Detect which cell encompasses the target text, then output its (X, Y) center coordinate. 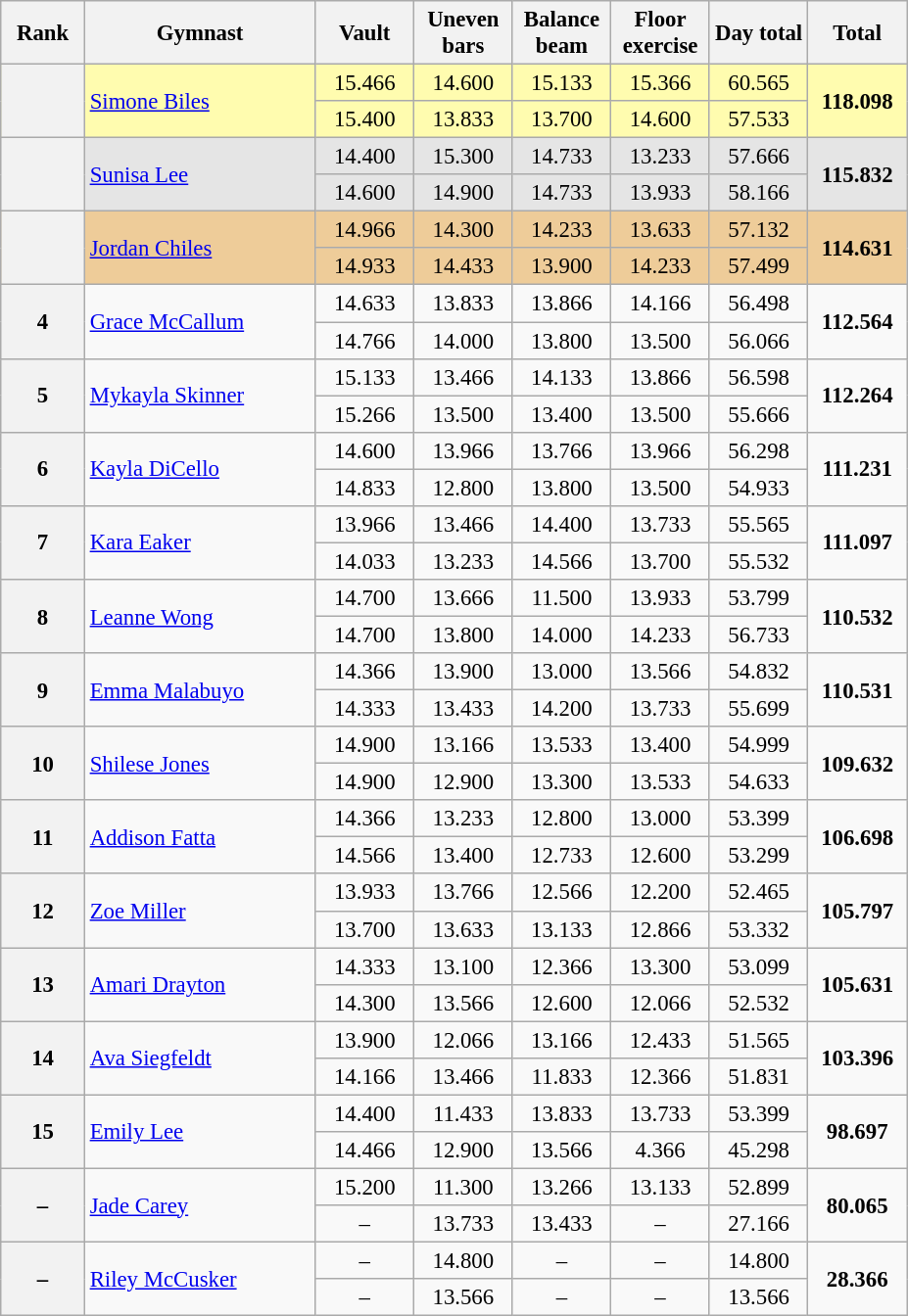
Simone Biles (200, 102)
11.433 (464, 1113)
115.832 (858, 174)
56.298 (758, 450)
13.266 (562, 1187)
57.533 (758, 119)
Rank (43, 33)
15.400 (364, 119)
Riley McCusker (200, 1279)
Leanne Wong (200, 617)
28.366 (858, 1279)
12.733 (562, 856)
Addison Fatta (200, 836)
56.733 (758, 634)
51.565 (758, 1040)
Vault (364, 33)
12.433 (660, 1040)
15.300 (464, 157)
6 (43, 468)
12.200 (660, 893)
14.466 (364, 1151)
11.300 (464, 1187)
5 (43, 396)
Gymnast (200, 33)
14.833 (364, 488)
60.565 (758, 83)
14.633 (364, 304)
14.133 (562, 377)
55.565 (758, 525)
109.632 (858, 764)
55.666 (758, 414)
105.797 (858, 911)
53.799 (758, 598)
55.699 (758, 709)
Grace McCallum (200, 321)
80.065 (858, 1204)
111.097 (858, 542)
Emma Malabuyo (200, 689)
53.332 (758, 929)
Kara Eaker (200, 542)
Ava Siegfeldt (200, 1057)
14.966 (364, 230)
52.899 (758, 1187)
45.298 (758, 1151)
Amari Drayton (200, 985)
9 (43, 689)
Sunisa Lee (200, 174)
Jade Carey (200, 1204)
15 (43, 1132)
Uneven bars (464, 33)
106.698 (858, 836)
4.366 (660, 1151)
56.598 (758, 377)
14.933 (364, 267)
Zoe Miller (200, 911)
110.531 (858, 689)
4 (43, 321)
52.532 (758, 1003)
14.200 (562, 709)
Emily Lee (200, 1132)
54.999 (758, 745)
53.299 (758, 856)
112.264 (858, 396)
51.831 (758, 1077)
54.832 (758, 672)
14 (43, 1057)
12.866 (660, 929)
11.500 (562, 598)
8 (43, 617)
Jordan Chiles (200, 249)
111.231 (858, 468)
12.566 (562, 893)
10 (43, 764)
114.631 (858, 249)
Day total (758, 33)
15.266 (364, 414)
14.033 (364, 561)
57.499 (758, 267)
Kayla DiCello (200, 468)
57.132 (758, 230)
11.833 (562, 1077)
55.532 (758, 561)
7 (43, 542)
27.166 (758, 1224)
52.465 (758, 893)
105.631 (858, 985)
54.933 (758, 488)
57.666 (758, 157)
112.564 (858, 321)
12 (43, 911)
Total (858, 33)
110.532 (858, 617)
14.766 (364, 341)
56.498 (758, 304)
15.466 (364, 83)
Shilese Jones (200, 764)
58.166 (758, 193)
Mykayla Skinner (200, 396)
13.666 (464, 598)
15.366 (660, 83)
Floor exercise (660, 33)
98.697 (858, 1132)
13 (43, 985)
14.433 (464, 267)
53.099 (758, 966)
Balance beam (562, 33)
15.200 (364, 1187)
118.098 (858, 102)
54.633 (758, 782)
103.396 (858, 1057)
11 (43, 836)
13.100 (464, 966)
56.066 (758, 341)
